Pinpoint the cell where the given text exists, returning its (X, Y) midpoint coordinate. 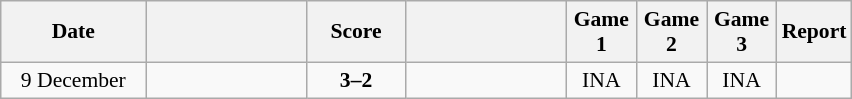
Report (814, 32)
Game 1 (601, 32)
Date (74, 32)
Game 2 (671, 32)
Score (356, 32)
9 December (74, 80)
Game 3 (741, 32)
3–2 (356, 80)
